Find where the given text appears and provide that cell's center as [X, Y] coordinate. 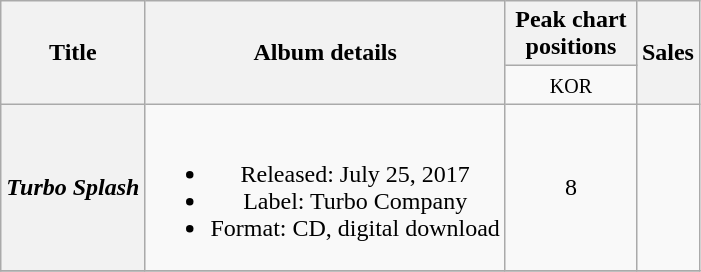
8 [570, 188]
Album details [325, 52]
Title [73, 52]
Peak chart positions [570, 34]
Released: July 25, 2017Label: Turbo CompanyFormat: CD, digital download [325, 188]
Turbo Splash [73, 188]
KOR [570, 85]
Sales [668, 52]
